Search for the cell housing the specified text and yield its (x, y) center coordinate. 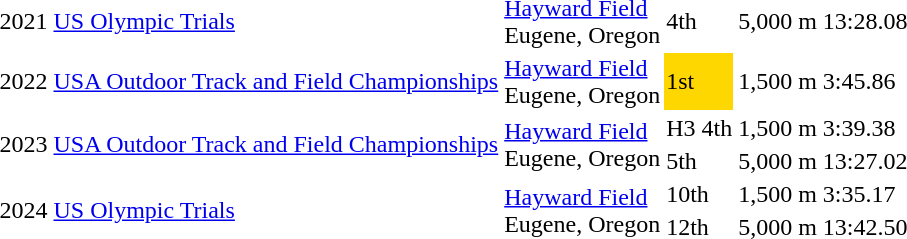
5,000 m (778, 161)
5th (700, 161)
10th (700, 194)
1st (700, 82)
H3 4th (700, 128)
